Search for the cell housing the specified text and yield its [X, Y] center coordinate. 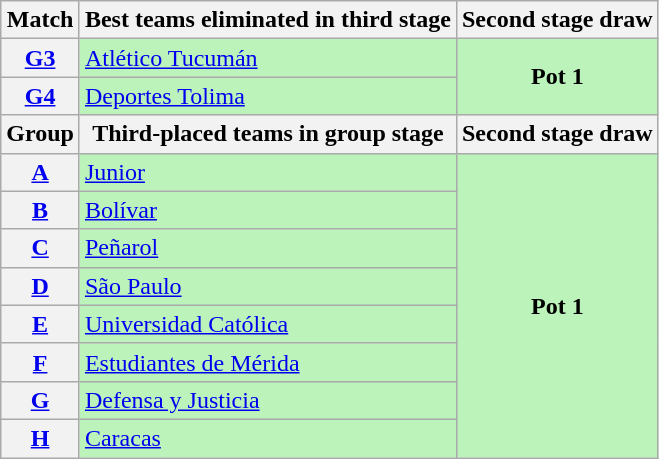
D [40, 286]
G [40, 400]
Defensa y Justicia [268, 400]
H [40, 438]
Caracas [268, 438]
G3 [40, 58]
Third-placed teams in group stage [268, 134]
B [40, 210]
A [40, 172]
C [40, 248]
Bolívar [268, 210]
Best teams eliminated in third stage [268, 20]
Universidad Católica [268, 324]
Atlético Tucumán [268, 58]
Deportes Tolima [268, 96]
Group [40, 134]
Peñarol [268, 248]
G4 [40, 96]
E [40, 324]
F [40, 362]
São Paulo [268, 286]
Estudiantes de Mérida [268, 362]
Junior [268, 172]
Match [40, 20]
